Scan for the cell matching the given text and deliver its [x, y] coordinate at center. 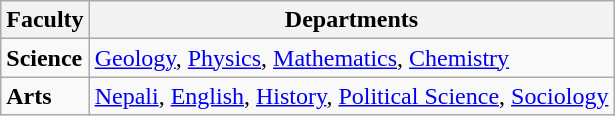
Departments [352, 20]
Faculty [45, 20]
Nepali, English, History, Political Science, Sociology [352, 96]
Arts [45, 96]
Geology, Physics, Mathematics, Chemistry [352, 58]
Science [45, 58]
